From the cell containing the given text, extract its center point as (X, Y) coordinate. 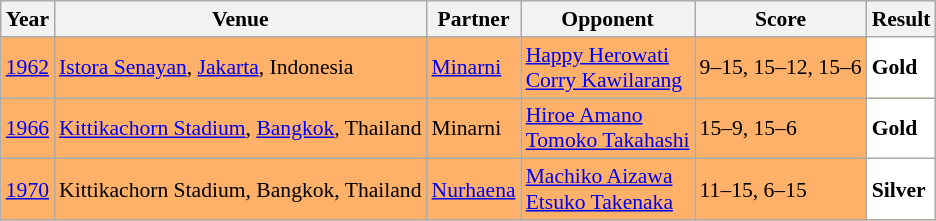
Machiko Aizawa Etsuko Takenaka (608, 190)
Year (28, 19)
Nurhaena (474, 190)
15–9, 15–6 (781, 128)
1962 (28, 68)
Hiroe Amano Tomoko Takahashi (608, 128)
Score (781, 19)
Partner (474, 19)
11–15, 6–15 (781, 190)
Happy Herowati Corry Kawilarang (608, 68)
9–15, 15–12, 15–6 (781, 68)
Istora Senayan, Jakarta, Indonesia (240, 68)
Result (902, 19)
Venue (240, 19)
1970 (28, 190)
Silver (902, 190)
Opponent (608, 19)
1966 (28, 128)
